Locate the cell with the specified text and output its (X, Y) center coordinate. 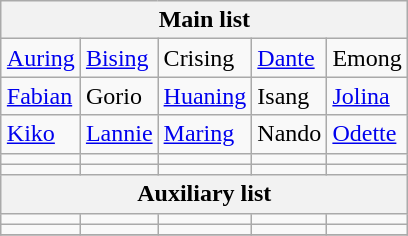
Dante (290, 58)
Bising (119, 58)
Odette (367, 134)
Auring (40, 58)
Main list (204, 20)
Kiko (40, 134)
Isang (290, 96)
Maring (205, 134)
Huaning (205, 96)
Fabian (40, 96)
Lannie (119, 134)
Nando (290, 134)
Jolina (367, 96)
Auxiliary list (204, 194)
Emong (367, 58)
Crising (205, 58)
Gorio (119, 96)
